Provide the [x, y] coordinate of the cell's center where the given text is located.  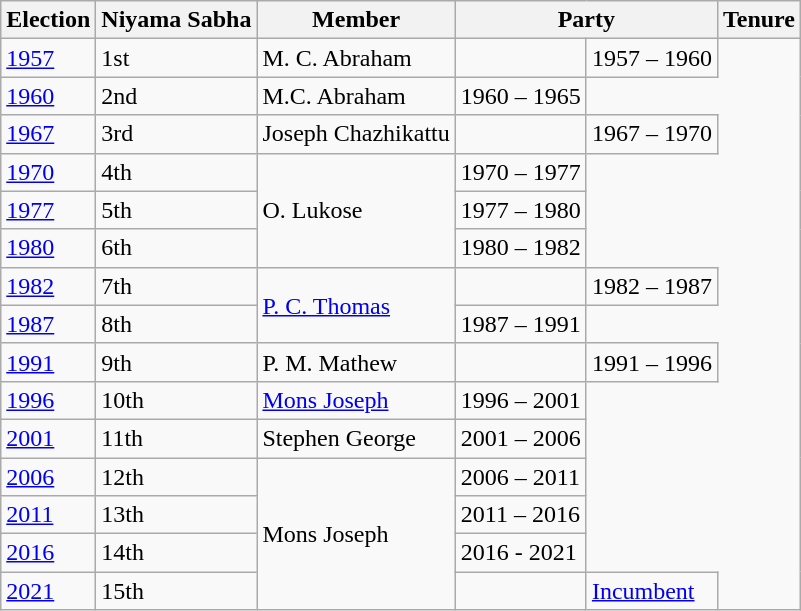
P. M. Mathew [356, 362]
3rd [176, 134]
1982 [48, 286]
12th [176, 477]
8th [176, 324]
2006 [48, 477]
9th [176, 362]
5th [176, 210]
2016 - 2021 [520, 553]
O. Lukose [356, 210]
M. C. Abraham [356, 58]
Party [586, 20]
2006 – 2011 [520, 477]
1982 – 1987 [652, 286]
Election [48, 20]
1996 – 2001 [520, 400]
1970 [48, 172]
1987 [48, 324]
1980 – 1982 [520, 248]
Incumbent [652, 591]
4th [176, 172]
1987 – 1991 [520, 324]
1957 [48, 58]
14th [176, 553]
Joseph Chazhikattu [356, 134]
2011 [48, 515]
13th [176, 515]
2021 [48, 591]
1996 [48, 400]
1967 – 1970 [652, 134]
10th [176, 400]
1977 – 1980 [520, 210]
1970 – 1977 [520, 172]
1960 [48, 96]
1960 – 1965 [520, 96]
1st [176, 58]
11th [176, 438]
1957 – 1960 [652, 58]
1980 [48, 248]
2nd [176, 96]
15th [176, 591]
P. C. Thomas [356, 305]
2001 – 2006 [520, 438]
2011 – 2016 [520, 515]
Member [356, 20]
1991 – 1996 [652, 362]
6th [176, 248]
1977 [48, 210]
M.C. Abraham [356, 96]
2016 [48, 553]
Niyama Sabha [176, 20]
7th [176, 286]
1967 [48, 134]
2001 [48, 438]
Tenure [758, 20]
Stephen George [356, 438]
1991 [48, 362]
